From the cell containing the given text, extract its center point as [x, y] coordinate. 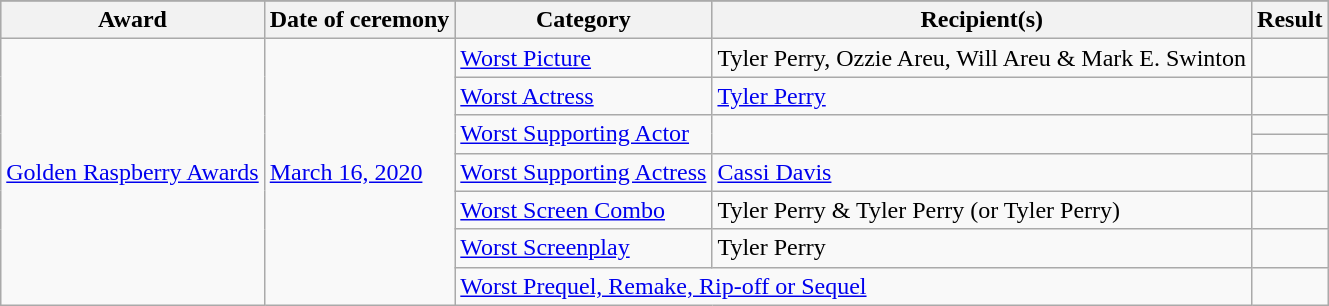
Tyler Perry, Ozzie Areu, Will Areu & Mark E. Swinton [982, 58]
Award [132, 20]
Tyler Perry & Tyler Perry (or Tyler Perry) [982, 210]
Date of ceremony [360, 20]
Worst Supporting Actor [584, 134]
Worst Supporting Actress [584, 172]
Worst Screenplay [584, 248]
Worst Picture [584, 58]
Worst Actress [584, 96]
Result [1290, 20]
Recipient(s) [982, 20]
Golden Raspberry Awards [132, 172]
Cassi Davis [982, 172]
Worst Prequel, Remake, Rip-off or Sequel [854, 286]
Category [584, 20]
Worst Screen Combo [584, 210]
March 16, 2020 [360, 172]
